Find where the given text appears and provide that cell's center as [X, Y] coordinate. 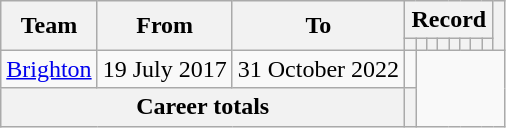
Brighton [49, 69]
To [318, 26]
Record [449, 20]
31 October 2022 [318, 69]
Team [49, 26]
Career totals [203, 107]
19 July 2017 [164, 69]
From [164, 26]
